Return the [x, y] coordinate for the center point of the cell that contains the specified text.  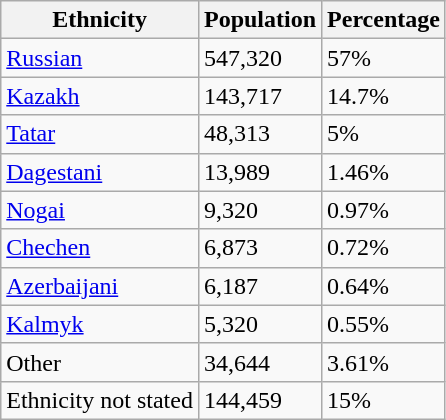
0.97% [384, 210]
Percentage [384, 20]
Tatar [100, 134]
6,873 [260, 248]
0.55% [384, 324]
6,187 [260, 286]
Nogai [100, 210]
57% [384, 58]
Azerbaijani [100, 286]
3.61% [384, 362]
Russian [100, 58]
143,717 [260, 96]
14.7% [384, 96]
Ethnicity [100, 20]
0.72% [384, 248]
Kalmyk [100, 324]
Ethnicity not stated [100, 400]
Kazakh [100, 96]
15% [384, 400]
144,459 [260, 400]
9,320 [260, 210]
1.46% [384, 172]
Other [100, 362]
Chechen [100, 248]
13,989 [260, 172]
5% [384, 134]
Population [260, 20]
547,320 [260, 58]
5,320 [260, 324]
0.64% [384, 286]
Dagestani [100, 172]
34,644 [260, 362]
48,313 [260, 134]
